Pinpoint the cell where the given text exists, returning its [X, Y] midpoint coordinate. 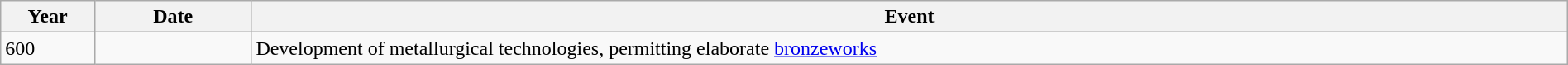
Event [910, 17]
Year [48, 17]
Development of metallurgical technologies, permitting elaborate bronzeworks [910, 48]
600 [48, 48]
Date [172, 17]
